From the cell containing the given text, extract its center point as (x, y) coordinate. 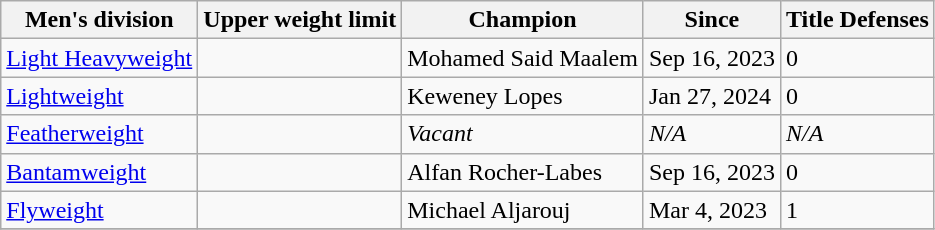
Keweney Lopes (523, 96)
Featherweight (100, 134)
Michael Aljarouj (523, 210)
Title Defenses (857, 20)
Champion (523, 20)
Light Heavyweight (100, 58)
1 (857, 210)
Alfan Rocher-Labes (523, 172)
Mar 4, 2023 (712, 210)
Bantamweight (100, 172)
Men's division (100, 20)
Upper weight limit (300, 20)
Jan 27, 2024 (712, 96)
Flyweight (100, 210)
Since (712, 20)
Mohamed Said Maalem (523, 58)
Vacant (523, 134)
Lightweight (100, 96)
